Return the (x, y) coordinate for the center point of the cell that contains the specified text.  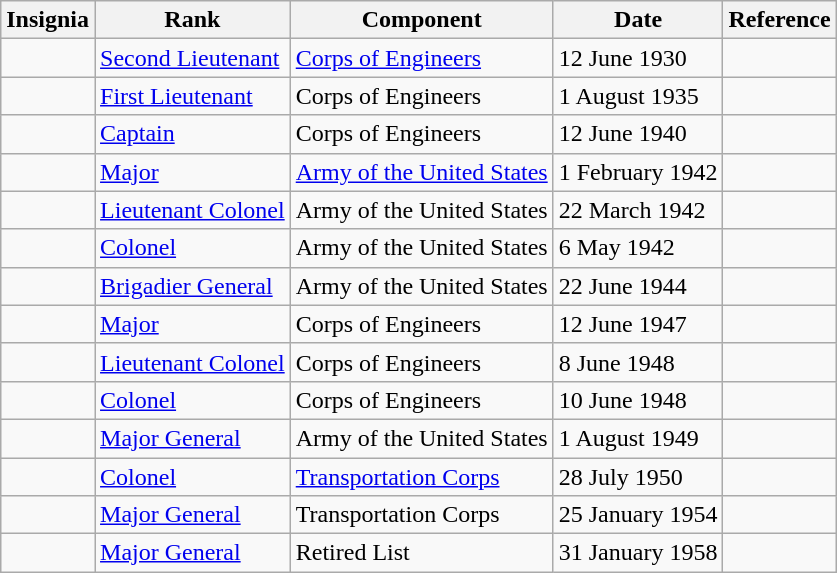
Second Lieutenant (193, 58)
22 June 1944 (638, 286)
Retired List (422, 553)
25 January 1954 (638, 515)
Date (638, 20)
Rank (193, 20)
12 June 1947 (638, 324)
Captain (193, 134)
28 July 1950 (638, 477)
Brigadier General (193, 286)
1 February 1942 (638, 172)
12 June 1940 (638, 134)
Insignia (48, 20)
12 June 1930 (638, 58)
Component (422, 20)
1 August 1949 (638, 438)
8 June 1948 (638, 362)
Reference (780, 20)
1 August 1935 (638, 96)
22 March 1942 (638, 210)
10 June 1948 (638, 400)
31 January 1958 (638, 553)
First Lieutenant (193, 96)
6 May 1942 (638, 248)
